Output the [x, y] coordinate of the center of the cell containing the given text.  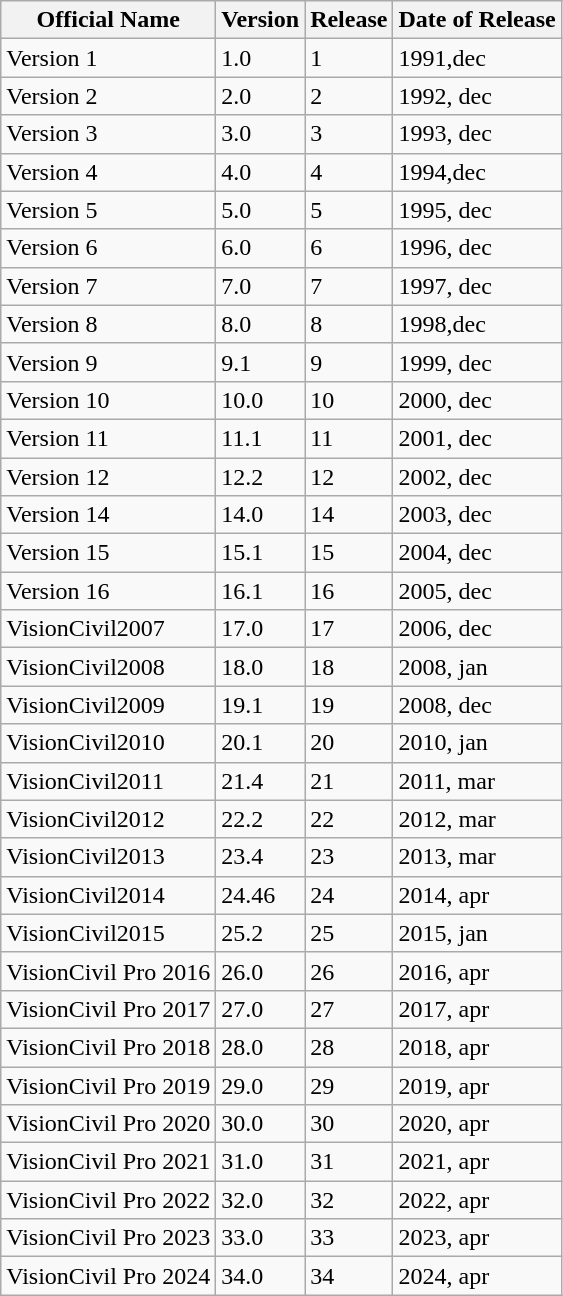
16.1 [260, 591]
Version 15 [108, 553]
Version 11 [108, 438]
26 [349, 971]
19.1 [260, 705]
29.0 [260, 1085]
VisionCivil2012 [108, 819]
24.46 [260, 895]
2013, mar [477, 857]
15.1 [260, 553]
12.2 [260, 477]
2 [349, 96]
1995, dec [477, 210]
18.0 [260, 667]
2018, apr [477, 1047]
14.0 [260, 515]
Official Name [108, 20]
2000, dec [477, 400]
1994,dec [477, 172]
34.0 [260, 1276]
2002, dec [477, 477]
19 [349, 705]
32 [349, 1200]
30 [349, 1124]
27 [349, 1009]
11 [349, 438]
Version 9 [108, 362]
7.0 [260, 286]
26.0 [260, 971]
VisionCivil Pro 2017 [108, 1009]
17.0 [260, 629]
VisionCivil2015 [108, 933]
VisionCivil Pro 2018 [108, 1047]
Version 2 [108, 96]
VisionCivil Pro 2022 [108, 1200]
2008, jan [477, 667]
Version 5 [108, 210]
23.4 [260, 857]
28 [349, 1047]
20.1 [260, 743]
25 [349, 933]
Version 3 [108, 134]
2023, apr [477, 1238]
Version 6 [108, 248]
22 [349, 819]
2004, dec [477, 553]
1.0 [260, 58]
VisionCivil2009 [108, 705]
2022, apr [477, 1200]
1996, dec [477, 248]
VisionCivil Pro 2019 [108, 1085]
2016, apr [477, 971]
31.0 [260, 1162]
2024, apr [477, 1276]
23 [349, 857]
15 [349, 553]
2015, jan [477, 933]
1997, dec [477, 286]
2017, apr [477, 1009]
2005, dec [477, 591]
21 [349, 781]
Version 1 [108, 58]
Version 7 [108, 286]
20 [349, 743]
2001, dec [477, 438]
2008, dec [477, 705]
2019, apr [477, 1085]
Version 4 [108, 172]
12 [349, 477]
7 [349, 286]
1998,dec [477, 324]
4.0 [260, 172]
2006, dec [477, 629]
VisionCivil2011 [108, 781]
27.0 [260, 1009]
8 [349, 324]
Version 10 [108, 400]
11.1 [260, 438]
8.0 [260, 324]
2020, apr [477, 1124]
VisionCivil2013 [108, 857]
VisionCivil2014 [108, 895]
VisionCivil2007 [108, 629]
22.2 [260, 819]
Version 12 [108, 477]
29 [349, 1085]
9.1 [260, 362]
18 [349, 667]
24 [349, 895]
28.0 [260, 1047]
VisionCivil Pro 2016 [108, 971]
Version 16 [108, 591]
2012, mar [477, 819]
31 [349, 1162]
5.0 [260, 210]
14 [349, 515]
33.0 [260, 1238]
2014, apr [477, 895]
21.4 [260, 781]
9 [349, 362]
6.0 [260, 248]
25.2 [260, 933]
1992, dec [477, 96]
Date of Release [477, 20]
5 [349, 210]
Version [260, 20]
VisionCivil Pro 2024 [108, 1276]
2003, dec [477, 515]
Version 14 [108, 515]
VisionCivil Pro 2023 [108, 1238]
1993, dec [477, 134]
6 [349, 248]
33 [349, 1238]
VisionCivil Pro 2020 [108, 1124]
Version 8 [108, 324]
16 [349, 591]
4 [349, 172]
17 [349, 629]
10.0 [260, 400]
2010, jan [477, 743]
1 [349, 58]
32.0 [260, 1200]
10 [349, 400]
30.0 [260, 1124]
2011, mar [477, 781]
3.0 [260, 134]
VisionCivil2008 [108, 667]
VisionCivil2010 [108, 743]
3 [349, 134]
1999, dec [477, 362]
34 [349, 1276]
Release [349, 20]
1991,dec [477, 58]
2021, apr [477, 1162]
VisionCivil Pro 2021 [108, 1162]
2.0 [260, 96]
